Output the [x, y] coordinate of the center of the cell containing the given text.  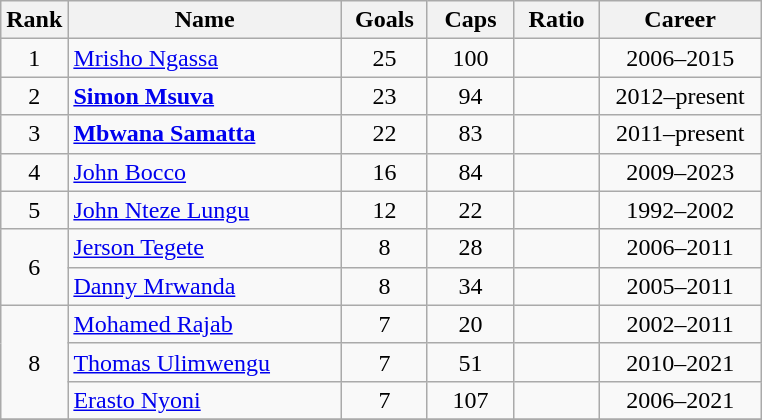
Erasto Nyoni [205, 400]
Goals [384, 20]
Rank [34, 20]
1 [34, 58]
2002–2011 [680, 324]
2012–present [680, 96]
51 [470, 362]
Name [205, 20]
4 [34, 172]
94 [470, 96]
Mbwana Samatta [205, 134]
Caps [470, 20]
John Bocco [205, 172]
20 [470, 324]
2010–2021 [680, 362]
2009–2023 [680, 172]
1992–2002 [680, 210]
2 [34, 96]
84 [470, 172]
Jerson Tegete [205, 248]
6 [34, 267]
2006–2021 [680, 400]
100 [470, 58]
25 [384, 58]
Thomas Ulimwengu [205, 362]
23 [384, 96]
2005–2011 [680, 286]
2006–2011 [680, 248]
34 [470, 286]
83 [470, 134]
5 [34, 210]
Ratio [557, 20]
12 [384, 210]
2006–2015 [680, 58]
16 [384, 172]
2011–present [680, 134]
Simon Msuva [205, 96]
3 [34, 134]
Mohamed Rajab [205, 324]
Career [680, 20]
107 [470, 400]
Danny Mrwanda [205, 286]
John Nteze Lungu [205, 210]
Mrisho Ngassa [205, 58]
28 [470, 248]
